Search for the cell housing the specified text and yield its [X, Y] center coordinate. 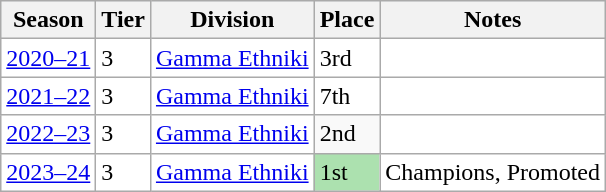
Notes [493, 20]
Tier [124, 20]
2nd [347, 134]
2021–22 [48, 96]
3rd [347, 58]
Place [347, 20]
7th [347, 96]
2022–23 [48, 134]
2020–21 [48, 58]
2023–24 [48, 172]
Division [232, 20]
Champions, Promoted [493, 172]
Season [48, 20]
1st [347, 172]
